Determine the [x, y] coordinate at the center of the cell enclosing the given text.  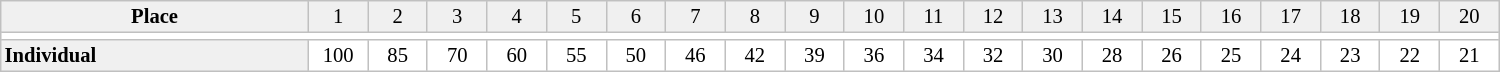
26 [1172, 56]
39 [815, 56]
11 [934, 16]
19 [1410, 16]
4 [517, 16]
2 [398, 16]
85 [398, 56]
100 [338, 56]
10 [874, 16]
32 [993, 56]
50 [636, 56]
12 [993, 16]
1 [338, 16]
13 [1053, 16]
18 [1350, 16]
21 [1469, 56]
14 [1112, 16]
5 [576, 16]
16 [1231, 16]
6 [636, 16]
42 [755, 56]
46 [696, 56]
22 [1410, 56]
60 [517, 56]
24 [1291, 56]
25 [1231, 56]
15 [1172, 16]
70 [457, 56]
Place [155, 16]
28 [1112, 56]
34 [934, 56]
3 [457, 16]
9 [815, 16]
Individual [155, 56]
7 [696, 16]
17 [1291, 16]
55 [576, 56]
8 [755, 16]
36 [874, 56]
20 [1469, 16]
23 [1350, 56]
30 [1053, 56]
